For the text-containing cell, return its midpoint in (X, Y) coordinate format. 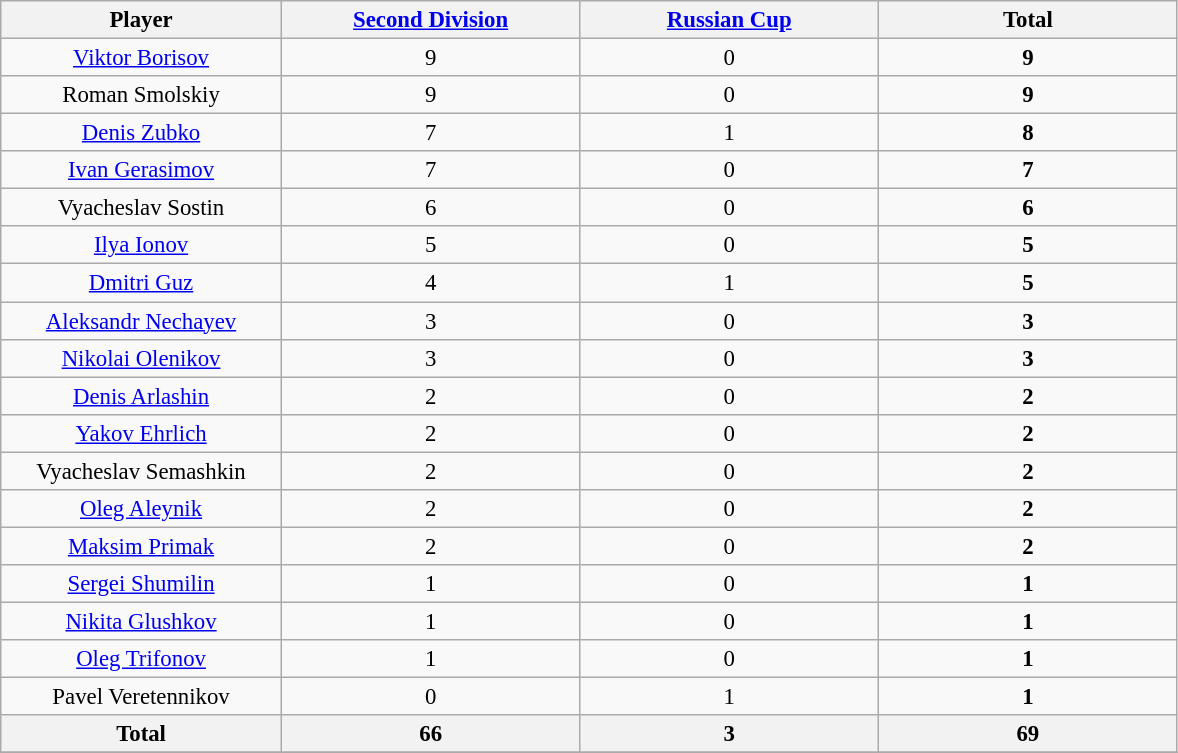
Second Division (430, 20)
Player (142, 20)
Yakov Ehrlich (142, 433)
69 (1028, 734)
Oleg Aleynik (142, 509)
Pavel Veretennikov (142, 697)
Ilya Ionov (142, 245)
Vyacheslav Sostin (142, 208)
Dmitri Guz (142, 283)
4 (430, 283)
Viktor Borisov (142, 58)
Ivan Gerasimov (142, 170)
Denis Zubko (142, 133)
Maksim Primak (142, 546)
8 (1028, 133)
66 (430, 734)
Denis Arlashin (142, 396)
Sergei Shumilin (142, 584)
Oleg Trifonov (142, 659)
Roman Smolskiy (142, 95)
Nikolai Olenikov (142, 358)
Aleksandr Nechayev (142, 321)
Nikita Glushkov (142, 621)
Vyacheslav Semashkin (142, 471)
Russian Cup (730, 20)
